Return (x, y) of the center of cell containing provided text 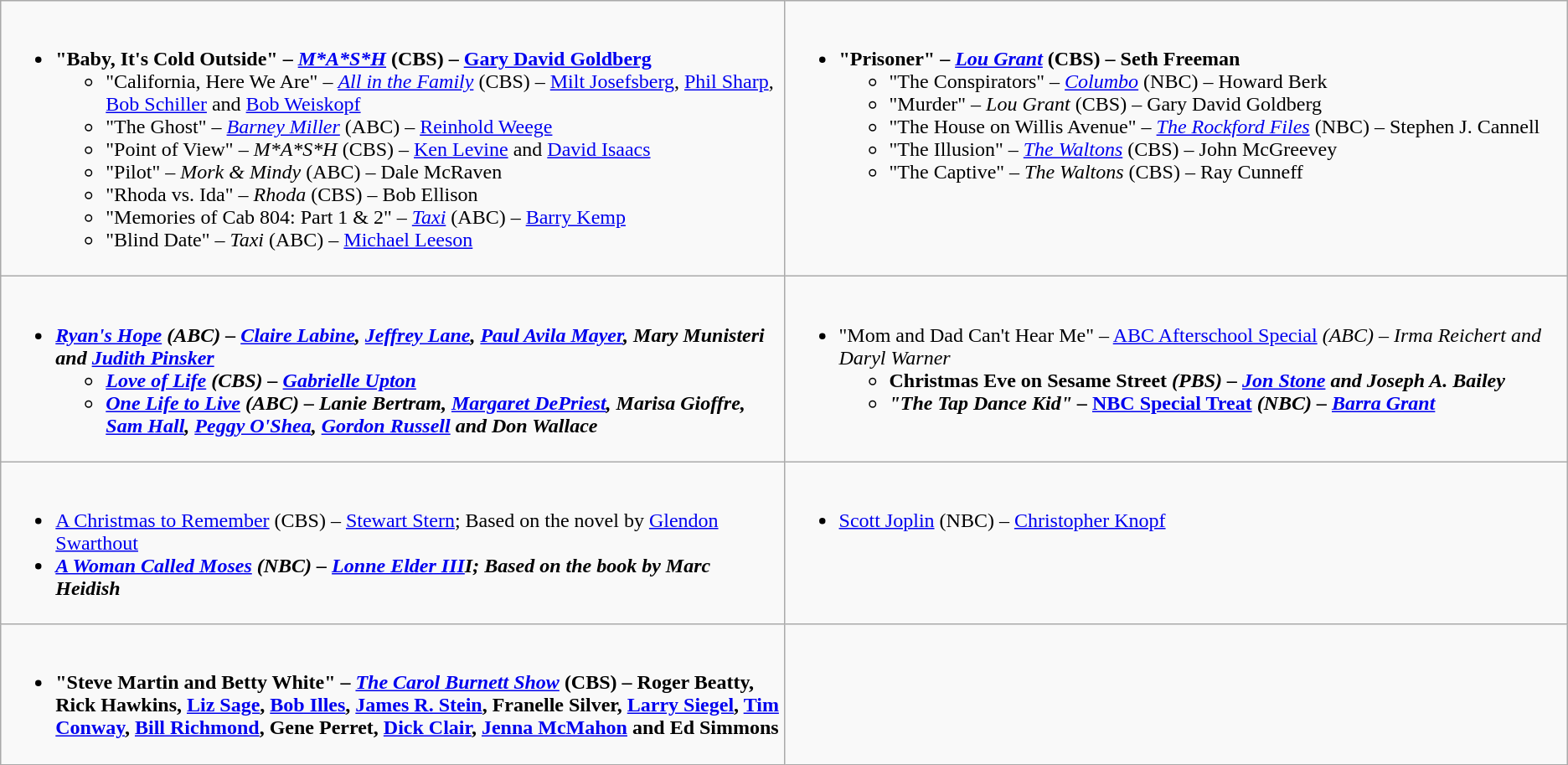
Scott Joplin (NBC) – Christopher Knopf (1176, 543)
